Search for the cell housing the specified text and yield its (X, Y) center coordinate. 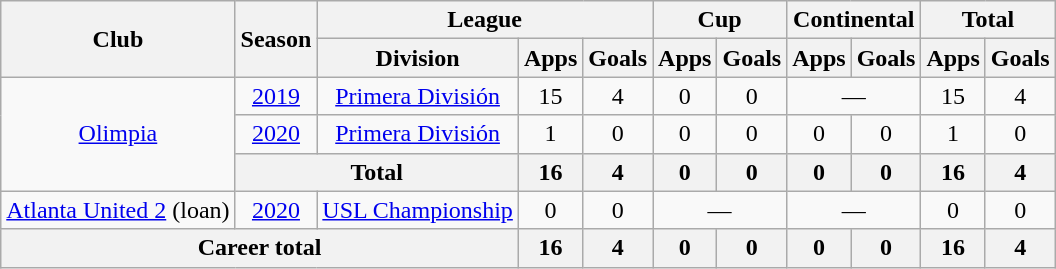
Career total (260, 248)
2019 (276, 96)
Club (118, 39)
USL Championship (418, 210)
League (485, 20)
Cup (720, 20)
Atlanta United 2 (loan) (118, 210)
Olimpia (118, 134)
Season (276, 39)
Division (418, 58)
Continental (854, 20)
